Detect which cell encompasses the target text, then output its (x, y) center coordinate. 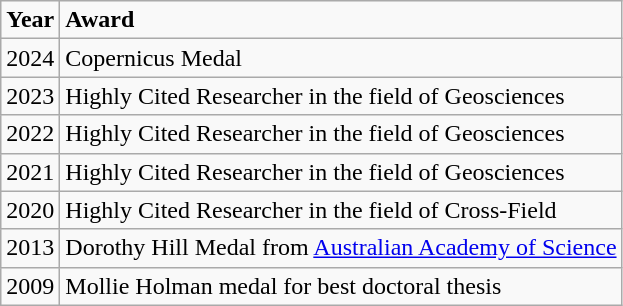
2024 (30, 58)
Copernicus Medal (341, 58)
2021 (30, 172)
2013 (30, 248)
Year (30, 20)
Highly Cited Researcher in the field of Cross-Field (341, 210)
Dorothy Hill Medal from Australian Academy of Science (341, 248)
2023 (30, 96)
2020 (30, 210)
Mollie Holman medal for best doctoral thesis (341, 286)
Award (341, 20)
2009 (30, 286)
2022 (30, 134)
